Detect which cell encompasses the target text, then output its [x, y] center coordinate. 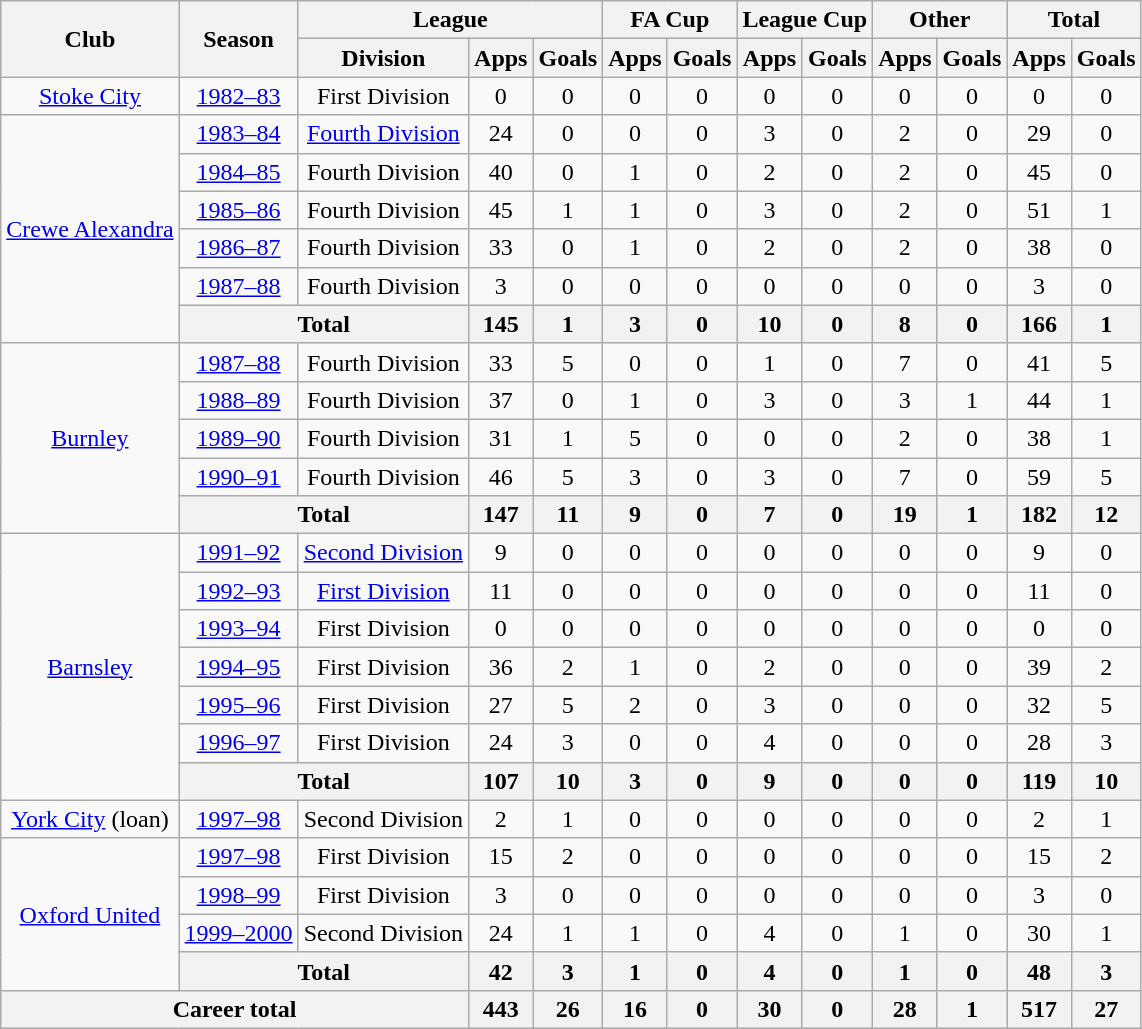
46 [501, 477]
League Cup [805, 20]
42 [501, 971]
League [450, 20]
1999–2000 [238, 933]
12 [1106, 515]
517 [1039, 1009]
39 [1039, 667]
1994–95 [238, 667]
FA Cup [670, 20]
19 [905, 515]
41 [1039, 362]
Burnley [90, 438]
182 [1039, 515]
1992–93 [238, 591]
1985–86 [238, 210]
36 [501, 667]
Division [383, 58]
26 [568, 1009]
59 [1039, 477]
16 [635, 1009]
31 [501, 438]
Barnsley [90, 667]
1998–99 [238, 895]
Career total [235, 1009]
1983–84 [238, 134]
1982–83 [238, 96]
37 [501, 400]
119 [1039, 781]
1996–97 [238, 743]
1990–91 [238, 477]
48 [1039, 971]
443 [501, 1009]
1984–85 [238, 172]
29 [1039, 134]
40 [501, 172]
1991–92 [238, 553]
York City (loan) [90, 819]
Stoke City [90, 96]
147 [501, 515]
145 [501, 324]
Club [90, 39]
51 [1039, 210]
166 [1039, 324]
8 [905, 324]
32 [1039, 705]
Season [238, 39]
Crewe Alexandra [90, 229]
Other [940, 20]
Oxford United [90, 914]
1993–94 [238, 629]
1986–87 [238, 248]
1995–96 [238, 705]
107 [501, 781]
44 [1039, 400]
1988–89 [238, 400]
1989–90 [238, 438]
